Return (X, Y) of the center of cell containing provided text 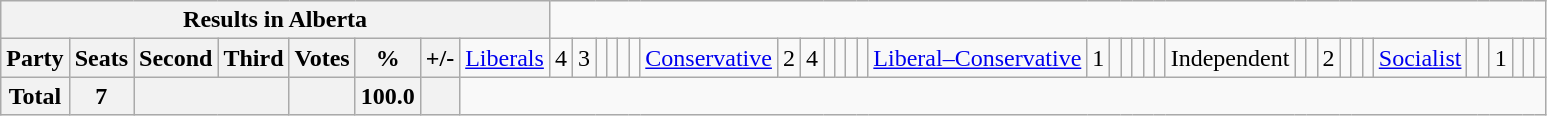
Results in Alberta (276, 20)
Conservative (709, 58)
3 (584, 58)
Third (254, 58)
Liberals (505, 58)
Total (35, 96)
Second (176, 58)
% (388, 58)
Liberal–Conservative (978, 58)
Votes (322, 58)
100.0 (388, 96)
+/- (440, 58)
Independent (1230, 58)
Party (35, 58)
Seats (101, 58)
7 (101, 96)
Socialist (1420, 58)
